Detect which cell encompasses the target text, then output its (x, y) center coordinate. 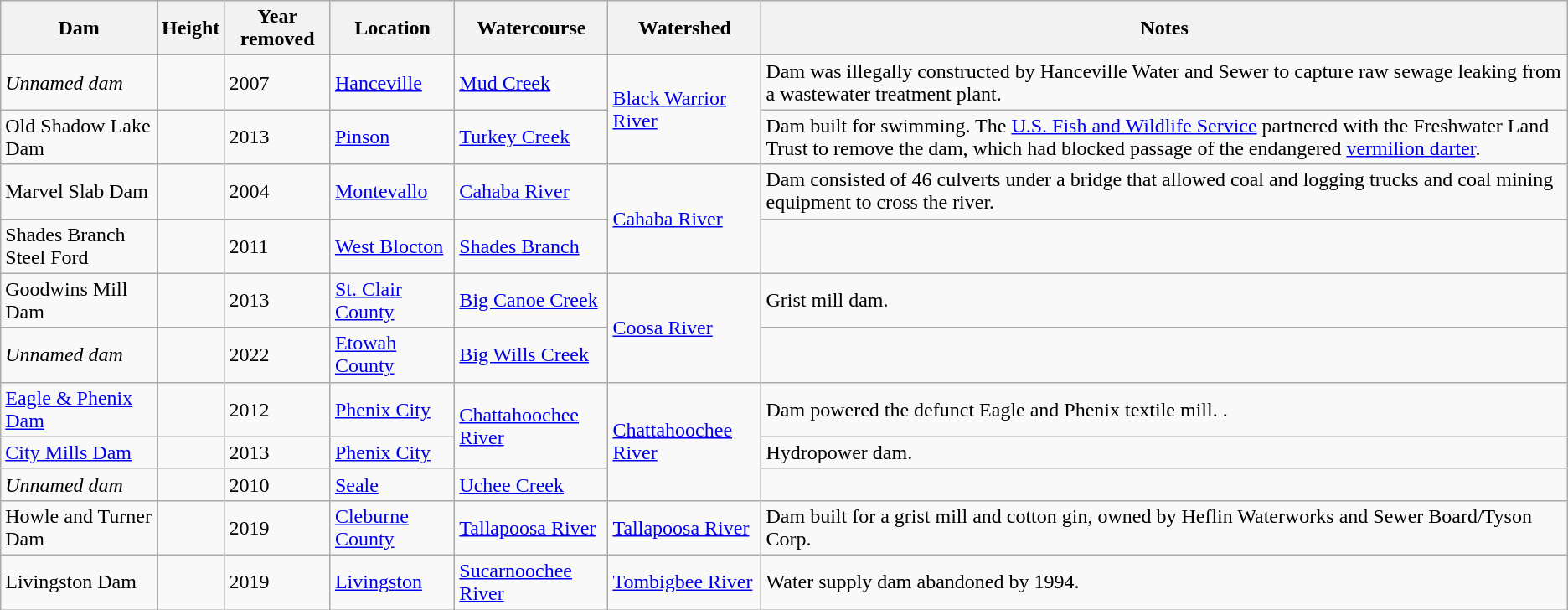
Shades Branch (531, 246)
Black Warrior River (685, 110)
Big Canoe Creek (531, 300)
Dam was illegally constructed by Hanceville Water and Sewer to capture raw sewage leaking from a wastewater treatment plant. (1164, 82)
Location (392, 28)
Livingston (392, 582)
Cleburne County (392, 528)
Shades Branch Steel Ford (79, 246)
West Blocton (392, 246)
2022 (277, 355)
Etowah County (392, 355)
Watercourse (531, 28)
Notes (1164, 28)
Turkey Creek (531, 137)
Goodwins Mill Dam (79, 300)
Livingston Dam (79, 582)
Seale (392, 484)
Mud Creek (531, 82)
2012 (277, 409)
Watershed (685, 28)
Water supply dam abandoned by 1994. (1164, 582)
Sucarnoochee River (531, 582)
Old Shadow Lake Dam (79, 137)
Montevallo (392, 191)
Hanceville (392, 82)
Dam (79, 28)
Hydropower dam. (1164, 452)
Eagle & Phenix Dam (79, 409)
Coosa River (685, 328)
2007 (277, 82)
Marvel Slab Dam (79, 191)
2011 (277, 246)
Howle and Turner Dam (79, 528)
Uchee Creek (531, 484)
City Mills Dam (79, 452)
2004 (277, 191)
Dam powered the defunct Eagle and Phenix textile mill. . (1164, 409)
Year removed (277, 28)
Pinson (392, 137)
2010 (277, 484)
Big Wills Creek (531, 355)
Dam built for a grist mill and cotton gin, owned by Heflin Waterworks and Sewer Board/Tyson Corp. (1164, 528)
Grist mill dam. (1164, 300)
Dam consisted of 46 culverts under a bridge that allowed coal and logging trucks and coal mining equipment to cross the river. (1164, 191)
St. Clair County (392, 300)
Height (191, 28)
Tombigbee River (685, 582)
